Extract the (X, Y) coordinate from the center of the cell holding the provided text.  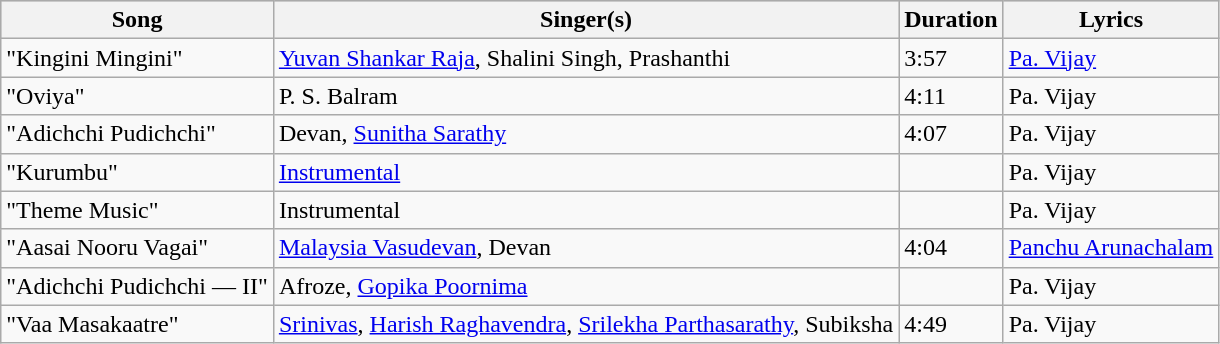
"Vaa Masakaatre" (138, 324)
"Oviya" (138, 96)
"Theme Music" (138, 210)
3:57 (951, 58)
Devan, Sunitha Sarathy (586, 134)
Panchu Arunachalam (1111, 248)
4:11 (951, 96)
4:49 (951, 324)
"Kingini Mingini" (138, 58)
"Adichchi Pudichchi" (138, 134)
Song (138, 20)
Srinivas, Harish Raghavendra, Srilekha Parthasarathy, Subiksha (586, 324)
Yuvan Shankar Raja, Shalini Singh, Prashanthi (586, 58)
4:04 (951, 248)
Lyrics (1111, 20)
"Aasai Nooru Vagai" (138, 248)
Singer(s) (586, 20)
P. S. Balram (586, 96)
"Adichchi Pudichchi — II" (138, 286)
"Kurumbu" (138, 172)
4:07 (951, 134)
Afroze, Gopika Poornima (586, 286)
Duration (951, 20)
Malaysia Vasudevan, Devan (586, 248)
